Search for the cell housing the specified text and yield its [X, Y] center coordinate. 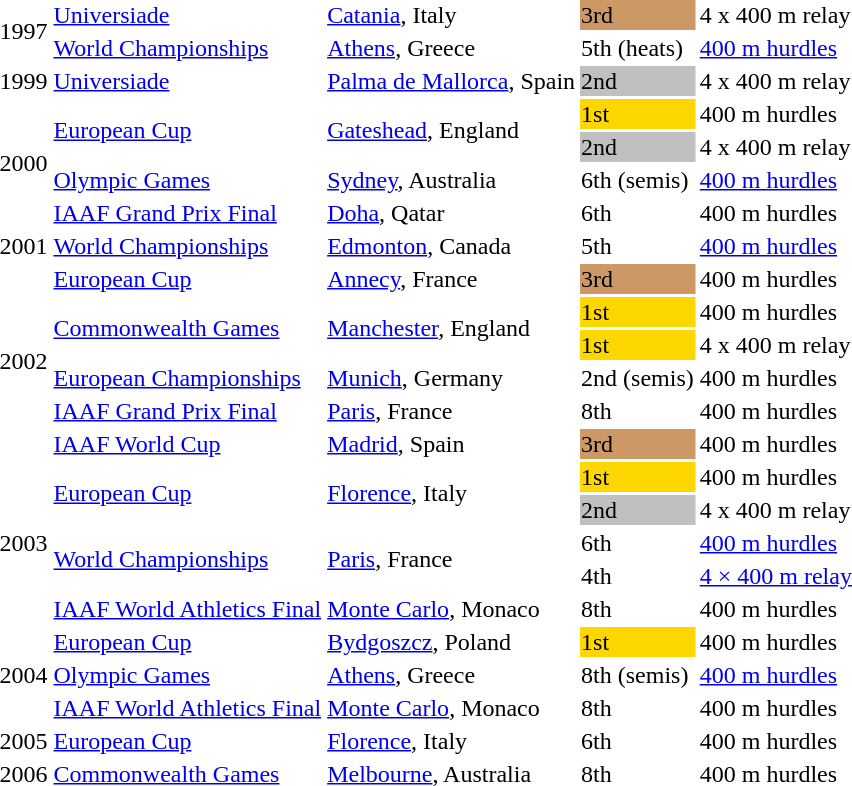
Doha, Qatar [452, 213]
Sydney, Australia [452, 180]
4th [638, 576]
Edmonton, Canada [452, 246]
2nd (semis) [638, 378]
6th (semis) [638, 180]
IAAF World Cup [188, 444]
5th (heats) [638, 48]
Bydgoszcz, Poland [452, 642]
Gateshead, England [452, 130]
8th (semis) [638, 675]
Catania, Italy [452, 15]
Annecy, France [452, 279]
Manchester, England [452, 328]
Munich, Germany [452, 378]
European Championships [188, 378]
5th [638, 246]
Commonwealth Games [188, 328]
Palma de Mallorca, Spain [452, 81]
Madrid, Spain [452, 444]
